Capture the cell that displays the provided text and extract its [x, y] central coordinate. 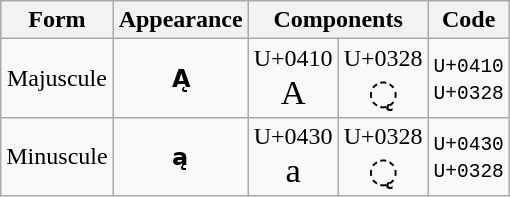
Minuscule [57, 156]
Components [338, 20]
U+0430U+0328 [468, 156]
Code [468, 20]
а̨ [180, 156]
Form [57, 20]
А̨ [180, 78]
U+0410U+0328 [468, 78]
Appearance [180, 20]
Majuscule [57, 78]
U+0430а [293, 156]
U+0410А [293, 78]
